Extract the (x, y) coordinate from the center of the cell holding the provided text.  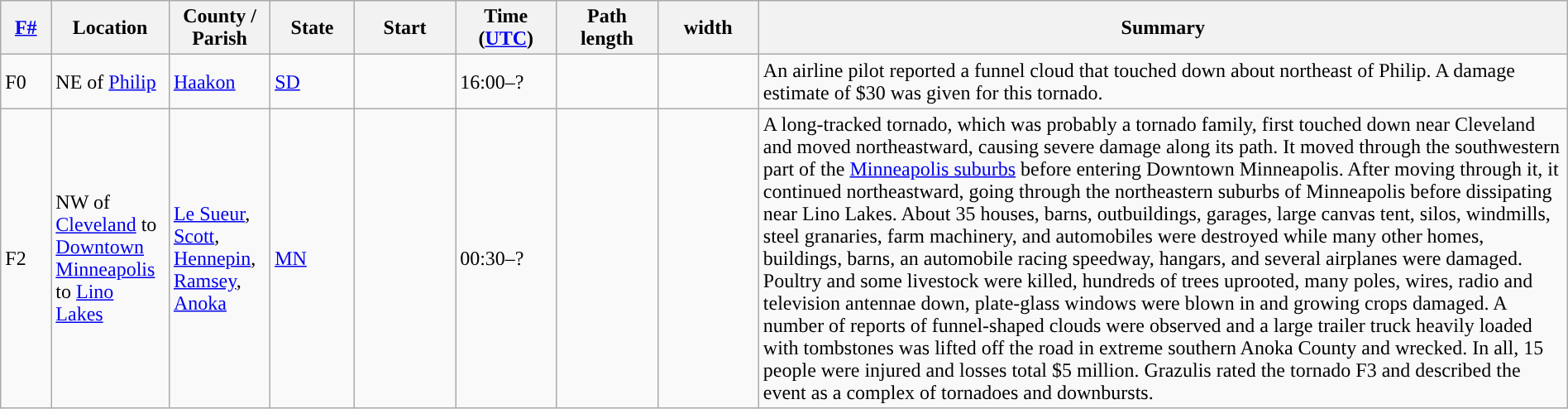
F# (26, 28)
width (708, 28)
MN (313, 258)
Start (404, 28)
F2 (26, 258)
Le Sueur, Scott, Hennepin, Ramsey, Anoka (219, 258)
Location (111, 28)
Path length (607, 28)
00:30–? (506, 258)
16:00–? (506, 81)
NW of Cleveland to Downtown Minneapolis to Lino Lakes (111, 258)
County / Parish (219, 28)
Summary (1163, 28)
F0 (26, 81)
NE of Philip (111, 81)
Time (UTC) (506, 28)
State (313, 28)
SD (313, 81)
An airline pilot reported a funnel cloud that touched down about northeast of Philip. A damage estimate of $30 was given for this tornado. (1163, 81)
Haakon (219, 81)
